Determine the [X, Y] coordinate at the center of the cell enclosing the given text.  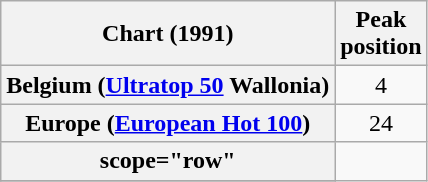
Belgium (Ultratop 50 Wallonia) [168, 85]
24 [381, 123]
Chart (1991) [168, 34]
4 [381, 85]
scope="row" [168, 161]
Europe (European Hot 100) [168, 123]
Peakposition [381, 34]
